Output the (x, y) coordinate of the center of the cell containing the given text.  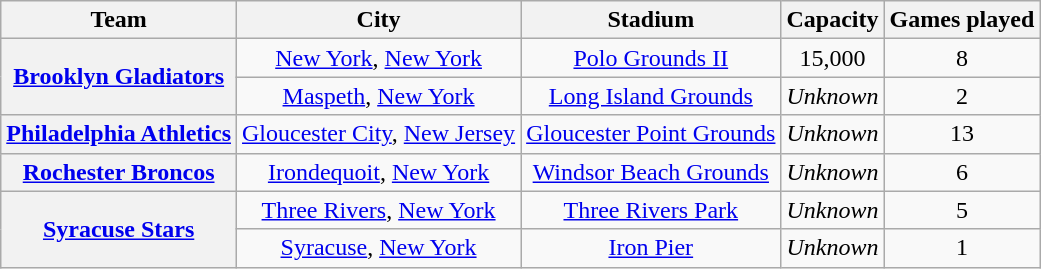
Brooklyn Gladiators (119, 77)
Team (119, 20)
Polo Grounds II (651, 58)
15,000 (832, 58)
13 (962, 134)
8 (962, 58)
1 (962, 248)
Three Rivers Park (651, 210)
Syracuse Stars (119, 229)
Gloucester Point Grounds (651, 134)
Maspeth, New York (379, 96)
Gloucester City, New Jersey (379, 134)
Philadelphia Athletics (119, 134)
2 (962, 96)
Stadium (651, 20)
Syracuse, New York (379, 248)
Long Island Grounds (651, 96)
Three Rivers, New York (379, 210)
New York, New York (379, 58)
Windsor Beach Grounds (651, 172)
City (379, 20)
6 (962, 172)
Irondequoit, New York (379, 172)
Iron Pier (651, 248)
5 (962, 210)
Games played (962, 20)
Capacity (832, 20)
Rochester Broncos (119, 172)
